Output the [X, Y] coordinate of the center of the cell containing the given text.  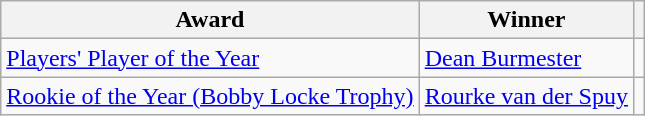
Award [210, 20]
Rourke van der Spuy [526, 96]
Dean Burmester [526, 58]
Players' Player of the Year [210, 58]
Rookie of the Year (Bobby Locke Trophy) [210, 96]
Winner [526, 20]
